Return [X, Y] of the center of cell containing provided text 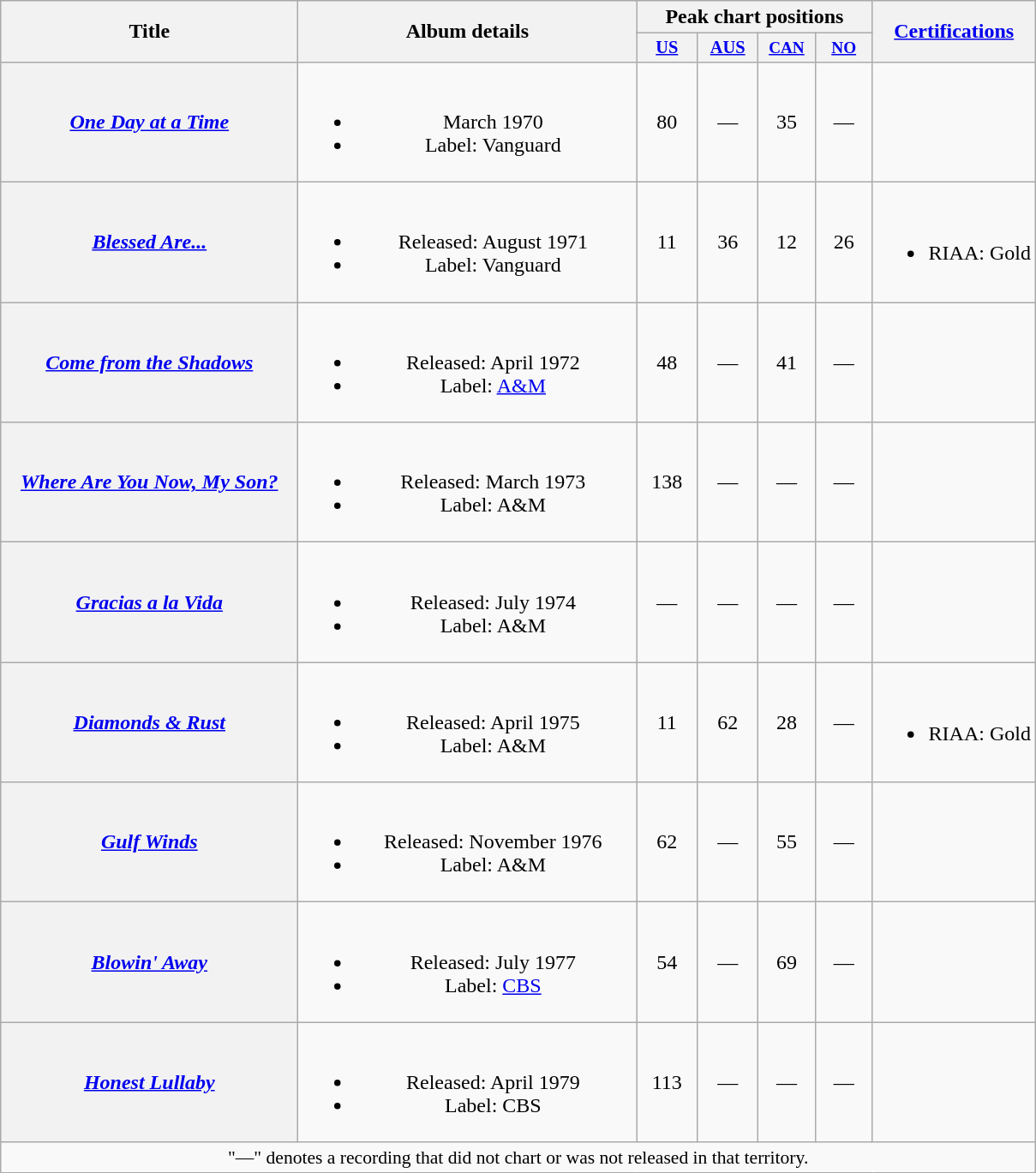
Released: July 1977Label: CBS [468, 962]
Gulf Winds [149, 842]
55 [787, 842]
26 [843, 242]
80 [667, 122]
Honest Lullaby [149, 1082]
Released: April 1972Label: A&M [468, 362]
12 [787, 242]
Gracias a la Vida [149, 602]
Peak chart positions [754, 17]
Released: March 1973Label: A&M [468, 482]
Released: April 1979Label: CBS [468, 1082]
Certifications [954, 32]
Album details [468, 32]
138 [667, 482]
35 [787, 122]
69 [787, 962]
36 [728, 242]
"—" denotes a recording that did not chart or was not released in that territory. [518, 1158]
48 [667, 362]
One Day at a Time [149, 122]
US [667, 48]
Released: July 1974Label: A&M [468, 602]
54 [667, 962]
Come from the Shadows [149, 362]
113 [667, 1082]
March 1970Label: Vanguard [468, 122]
Released: November 1976Label: A&M [468, 842]
41 [787, 362]
Where Are You Now, My Son? [149, 482]
Released: April 1975Label: A&M [468, 722]
AUS [728, 48]
NO [843, 48]
Diamonds & Rust [149, 722]
28 [787, 722]
Title [149, 32]
Blessed Are... [149, 242]
Blowin' Away [149, 962]
CAN [787, 48]
Released: August 1971Label: Vanguard [468, 242]
